Locate the cell with the specified text and output its [X, Y] center coordinate. 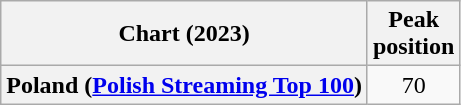
Chart (2023) [184, 34]
Poland (Polish Streaming Top 100) [184, 85]
Peakposition [413, 34]
70 [413, 85]
